Detect which cell encompasses the target text, then output its (X, Y) center coordinate. 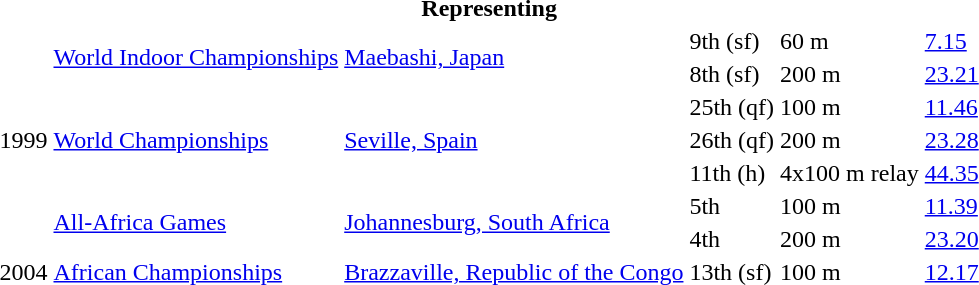
4th (732, 239)
All-Africa Games (196, 222)
8th (sf) (732, 74)
Johannesburg, South Africa (514, 222)
World Indoor Championships (196, 58)
9th (sf) (732, 41)
Maebashi, Japan (514, 58)
25th (qf) (732, 107)
11th (h) (732, 173)
World Championships (196, 140)
26th (qf) (732, 140)
60 m (850, 41)
4x100 m relay (850, 173)
Seville, Spain (514, 140)
5th (732, 206)
